Pinpoint the cell where the given text exists, returning its (x, y) midpoint coordinate. 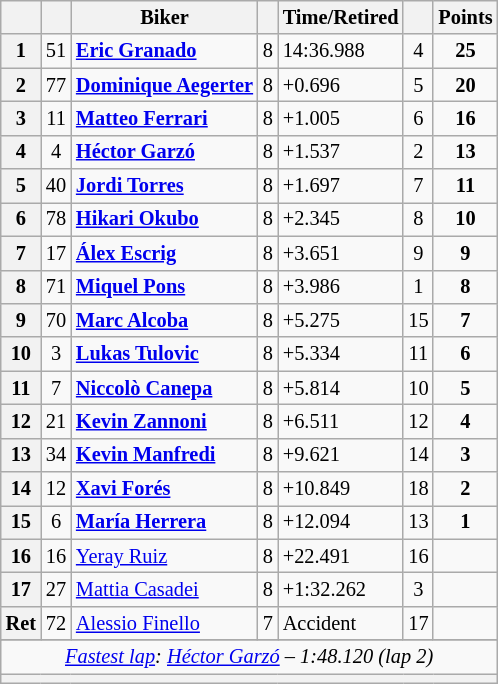
+1:32.262 (341, 589)
+2.345 (341, 219)
+1.697 (341, 186)
78 (56, 219)
Dominique Aegerter (164, 85)
Xavi Forés (164, 489)
27 (56, 589)
Alessio Finello (164, 623)
51 (56, 51)
Mattia Casadei (164, 589)
Fastest lap: Héctor Garzó – 1:48.120 (lap 2) (250, 657)
Héctor Garzó (164, 152)
+6.511 (341, 421)
72 (56, 623)
25 (465, 51)
14:36.988 (341, 51)
Kevin Zannoni (164, 421)
Marc Alcoba (164, 320)
Hikari Okubo (164, 219)
Matteo Ferrari (164, 118)
+3.651 (341, 253)
Ret (21, 623)
21 (56, 421)
+22.491 (341, 556)
Biker (164, 17)
Niccolò Canepa (164, 388)
Yeray Ruiz (164, 556)
Kevin Manfredi (164, 455)
18 (418, 489)
71 (56, 287)
+3.986 (341, 287)
Accident (341, 623)
+12.094 (341, 522)
+10.849 (341, 489)
77 (56, 85)
+9.621 (341, 455)
Points (465, 17)
+0.696 (341, 85)
40 (56, 186)
+1.005 (341, 118)
34 (56, 455)
+5.275 (341, 320)
70 (56, 320)
Miquel Pons (164, 287)
Time/Retired (341, 17)
20 (465, 85)
+5.814 (341, 388)
Lukas Tulovic (164, 354)
María Herrera (164, 522)
Jordi Torres (164, 186)
+5.334 (341, 354)
+1.537 (341, 152)
Eric Granado (164, 51)
Álex Escrig (164, 253)
